Scan for the cell matching the given text and deliver its (x, y) coordinate at center. 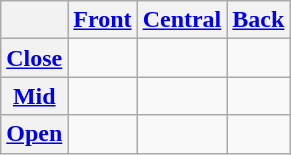
Mid (34, 96)
Open (34, 134)
Front (102, 20)
Back (258, 20)
Central (182, 20)
Close (34, 58)
